Scan for the cell matching the given text and deliver its [x, y] coordinate at center. 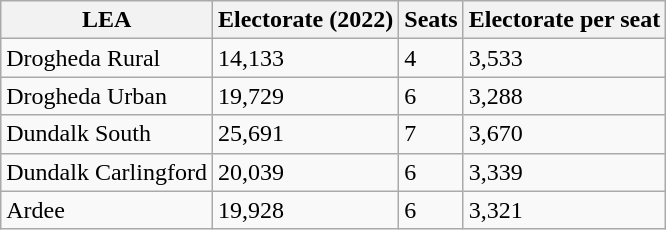
19,928 [305, 210]
3,670 [564, 134]
25,691 [305, 134]
3,533 [564, 58]
3,321 [564, 210]
Electorate (2022) [305, 20]
4 [431, 58]
3,288 [564, 96]
7 [431, 134]
19,729 [305, 96]
Drogheda Urban [107, 96]
Dundalk Carlingford [107, 172]
20,039 [305, 172]
Dundalk South [107, 134]
Ardee [107, 210]
3,339 [564, 172]
14,133 [305, 58]
Electorate per seat [564, 20]
Drogheda Rural [107, 58]
LEA [107, 20]
Seats [431, 20]
